Locate the cell with the specified text and output its (X, Y) center coordinate. 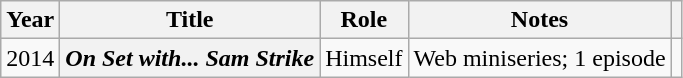
Year (30, 20)
On Set with... Sam Strike (190, 58)
Web miniseries; 1 episode (540, 58)
Role (364, 20)
2014 (30, 58)
Title (190, 20)
Notes (540, 20)
Himself (364, 58)
